Locate the cell with the specified text and output its (x, y) center coordinate. 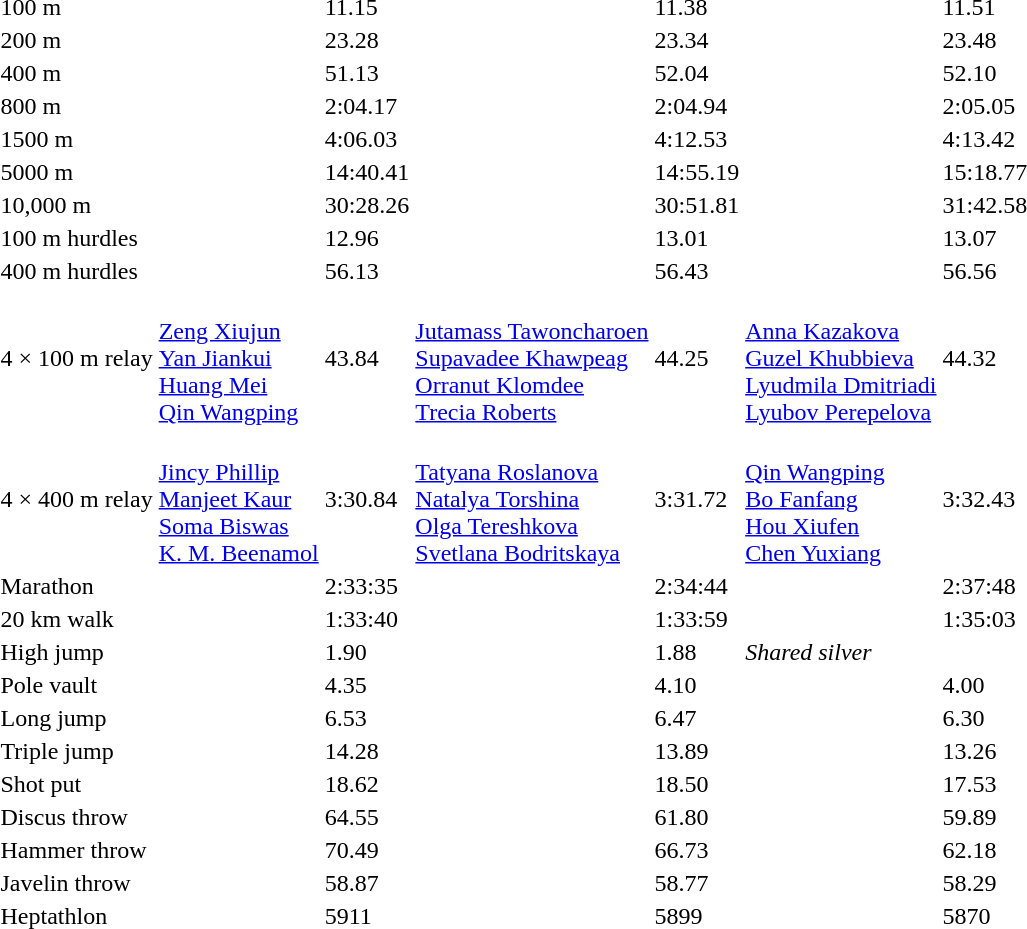
4:06.03 (367, 139)
2:04.94 (697, 106)
23.34 (697, 40)
23.28 (367, 40)
4.35 (367, 685)
4.10 (697, 685)
6.47 (697, 718)
61.80 (697, 817)
30:51.81 (697, 205)
3:31.72 (697, 499)
1.88 (697, 652)
58.77 (697, 883)
2:04.17 (367, 106)
Qin WangpingBo FanfangHou XiufenChen Yuxiang (841, 499)
3:30.84 (367, 499)
18.62 (367, 784)
14:40.41 (367, 172)
Zeng XiujunYan JiankuiHuang MeiQin Wangping (238, 358)
43.84 (367, 358)
64.55 (367, 817)
14:55.19 (697, 172)
58.87 (367, 883)
13.89 (697, 751)
14.28 (367, 751)
2:33:35 (367, 586)
52.04 (697, 73)
51.13 (367, 73)
4:12.53 (697, 139)
1:33:40 (367, 619)
70.49 (367, 850)
44.25 (697, 358)
30:28.26 (367, 205)
2:34:44 (697, 586)
1:33:59 (697, 619)
56.13 (367, 271)
Jutamass TawoncharoenSupavadee KhawpeagOrranut KlomdeeTrecia Roberts (532, 358)
56.43 (697, 271)
18.50 (697, 784)
Tatyana RoslanovaNatalya TorshinaOlga TereshkovaSvetlana Bodritskaya (532, 499)
Jincy PhillipManjeet KaurSoma BiswasK. M. Beenamol (238, 499)
66.73 (697, 850)
Shared silver (841, 652)
12.96 (367, 238)
1.90 (367, 652)
6.53 (367, 718)
Anna KazakovaGuzel KhubbievaLyudmila DmitriadiLyubov Perepelova (841, 358)
13.01 (697, 238)
